Output the (X, Y) coordinate of the center of the cell containing the given text.  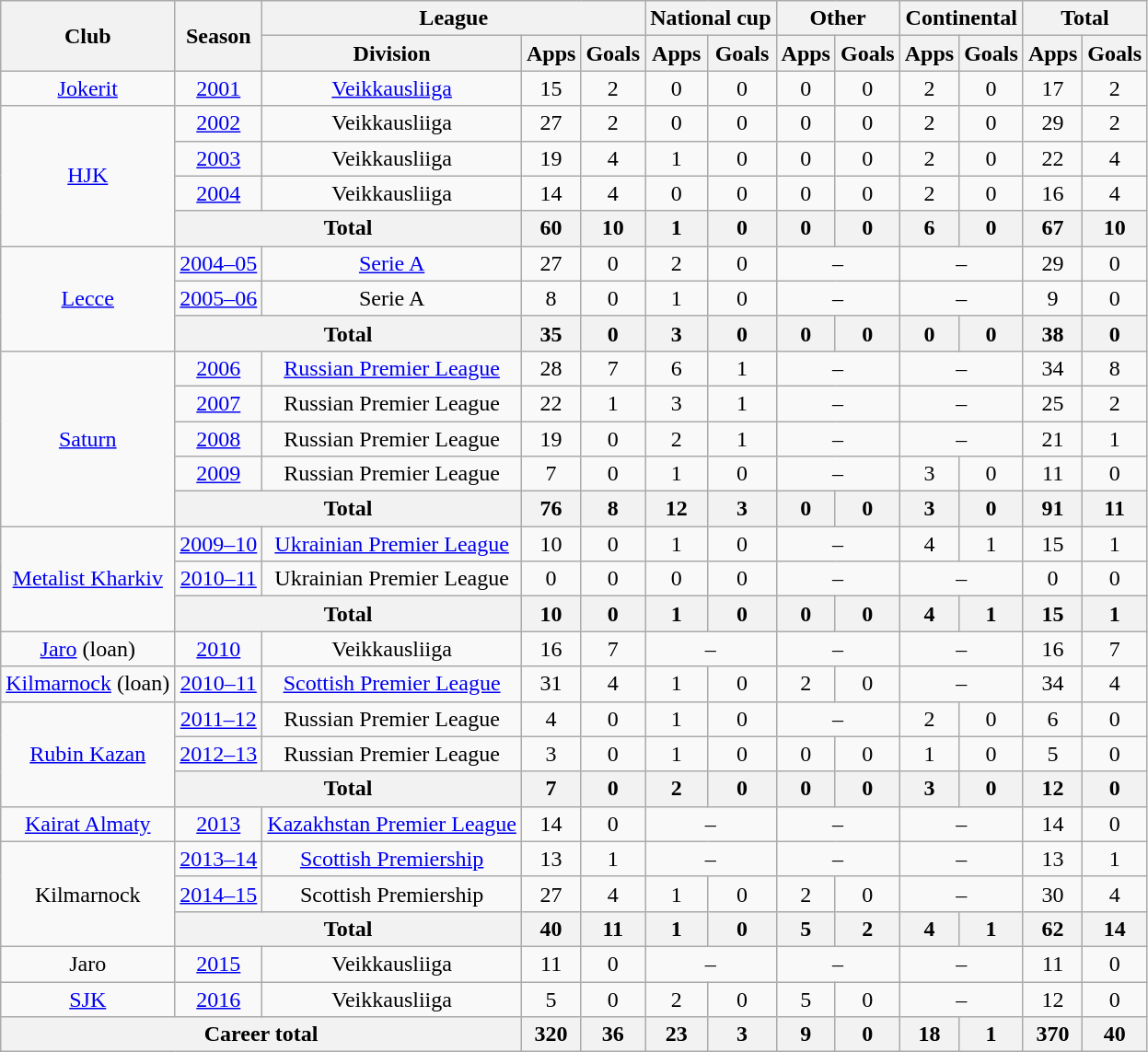
2014–15 (219, 894)
2013–14 (219, 859)
2010 (219, 649)
Kairat Almaty (88, 824)
2004–05 (219, 263)
Kazakhstan Premier League (392, 824)
HJK (88, 176)
Career total (261, 1035)
2006 (219, 368)
2003 (219, 158)
2004 (219, 193)
Saturn (88, 438)
Season (219, 36)
Rubin Kazan (88, 754)
Kilmarnock (88, 894)
36 (613, 1035)
28 (551, 368)
2009–10 (219, 544)
Jaro (88, 964)
2001 (219, 88)
2002 (219, 123)
Jokerit (88, 88)
Club (88, 36)
SJK (88, 999)
2013 (219, 824)
2015 (219, 964)
National cup (711, 18)
30 (1052, 894)
Metalist Kharkiv (88, 579)
Lecce (88, 298)
2008 (219, 439)
2007 (219, 403)
League (454, 18)
Division (392, 53)
60 (551, 228)
Jaro (loan) (88, 649)
2005–06 (219, 298)
370 (1052, 1035)
Kilmarnock (loan) (88, 684)
25 (1052, 403)
18 (929, 1035)
67 (1052, 228)
320 (551, 1035)
2011–12 (219, 719)
2009 (219, 474)
Other (838, 18)
21 (1052, 439)
35 (551, 333)
2016 (219, 999)
91 (1052, 509)
17 (1052, 88)
38 (1052, 333)
31 (551, 684)
2012–13 (219, 754)
Continental (961, 18)
76 (551, 509)
23 (677, 1035)
62 (1052, 929)
Scottish Premier League (392, 684)
